Search for the cell housing the specified text and yield its (X, Y) center coordinate. 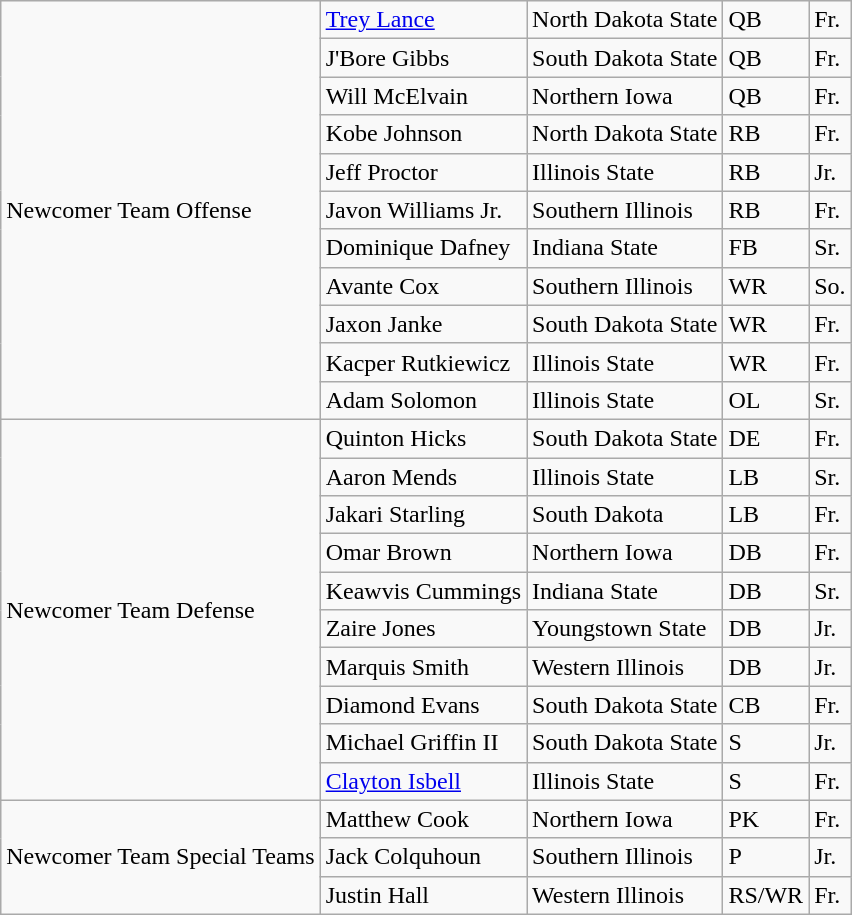
Adam Solomon (423, 400)
Kobe Johnson (423, 134)
South Dakota (625, 515)
Jack Colquhoun (423, 857)
So. (830, 286)
Michael Griffin II (423, 743)
Zaire Jones (423, 629)
Diamond Evans (423, 705)
Javon Williams Jr. (423, 210)
Newcomer Team Offense (160, 210)
Will McElvain (423, 96)
Clayton Isbell (423, 781)
CB (766, 705)
Aaron Mends (423, 477)
P (766, 857)
Avante Cox (423, 286)
Jeff Proctor (423, 172)
Newcomer Team Special Teams (160, 857)
Jakari Starling (423, 515)
PK (766, 819)
DE (766, 438)
Dominique Dafney (423, 248)
Quinton Hicks (423, 438)
Omar Brown (423, 553)
OL (766, 400)
RS/WR (766, 895)
Marquis Smith (423, 667)
Newcomer Team Defense (160, 610)
Matthew Cook (423, 819)
Trey Lance (423, 20)
Youngstown State (625, 629)
J'Bore Gibbs (423, 58)
Kacper Rutkiewicz (423, 362)
FB (766, 248)
Jaxon Janke (423, 324)
Justin Hall (423, 895)
Keawvis Cummings (423, 591)
